Locate the cell with the specified text and output its (X, Y) center coordinate. 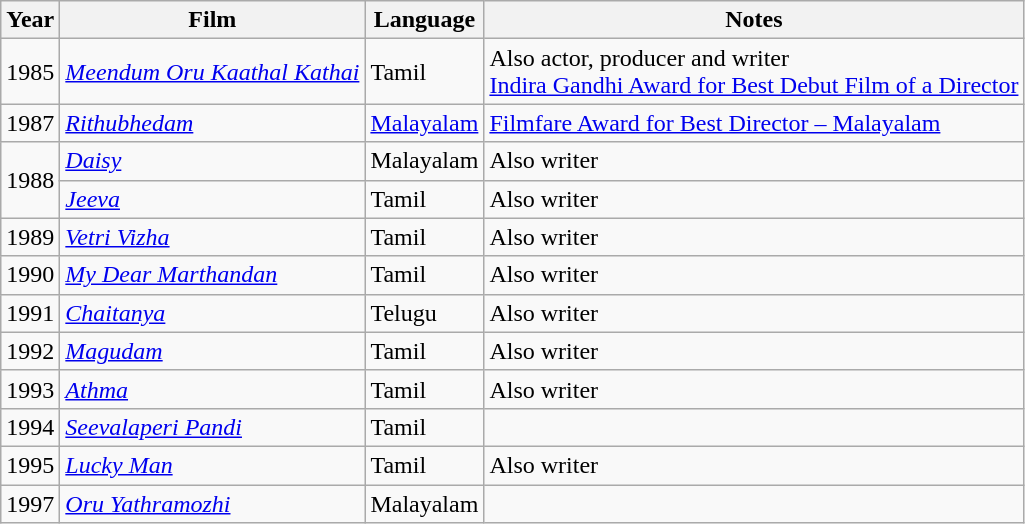
Notes (754, 20)
Seevalaperi Pandi (212, 427)
Lucky Man (212, 465)
1985 (30, 72)
1994 (30, 427)
1997 (30, 503)
Year (30, 20)
1990 (30, 275)
Rithubhedam (212, 123)
Meendum Oru Kaathal Kathai (212, 72)
1992 (30, 351)
Filmfare Award for Best Director – Malayalam (754, 123)
Athma (212, 389)
Magudam (212, 351)
1989 (30, 237)
My Dear Marthandan (212, 275)
Chaitanya (212, 313)
Oru Yathramozhi (212, 503)
Language (424, 20)
Telugu (424, 313)
1993 (30, 389)
1995 (30, 465)
1991 (30, 313)
Also actor, producer and writerIndira Gandhi Award for Best Debut Film of a Director (754, 72)
1988 (30, 180)
Jeeva (212, 199)
Daisy (212, 161)
Vetri Vizha (212, 237)
Film (212, 20)
1987 (30, 123)
